Search for the cell housing the specified text and yield its [x, y] center coordinate. 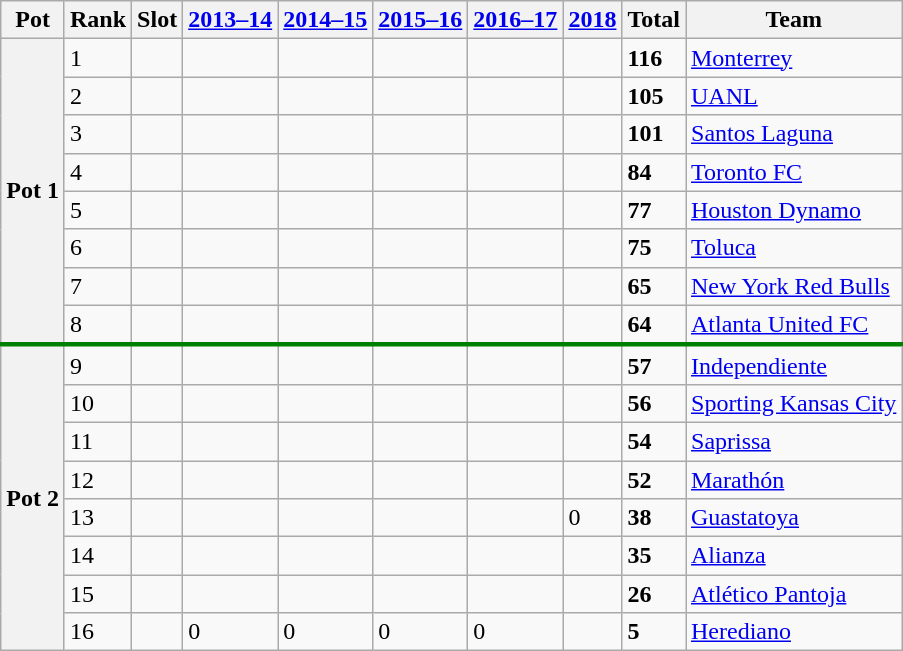
Atlanta United FC [794, 325]
57 [654, 365]
38 [654, 518]
14 [98, 556]
84 [654, 172]
2 [98, 96]
Rank [98, 20]
1 [98, 58]
7 [98, 286]
Monterrey [794, 58]
8 [98, 325]
9 [98, 365]
New York Red Bulls [794, 286]
35 [654, 556]
54 [654, 441]
26 [654, 594]
Herediano [794, 632]
Pot [33, 20]
Total [654, 20]
116 [654, 58]
52 [654, 479]
65 [654, 286]
Guastatoya [794, 518]
64 [654, 325]
6 [98, 248]
Saprissa [794, 441]
77 [654, 210]
Toluca [794, 248]
101 [654, 134]
Houston Dynamo [794, 210]
11 [98, 441]
Alianza [794, 556]
Slot [158, 20]
Atlético Pantoja [794, 594]
UANL [794, 96]
75 [654, 248]
Pot 2 [33, 498]
12 [98, 479]
Santos Laguna [794, 134]
13 [98, 518]
2014–15 [326, 20]
105 [654, 96]
2016–17 [516, 20]
16 [98, 632]
2018 [592, 20]
2015–16 [420, 20]
Toronto FC [794, 172]
Sporting Kansas City [794, 403]
4 [98, 172]
10 [98, 403]
Team [794, 20]
Marathón [794, 479]
3 [98, 134]
2013–14 [230, 20]
15 [98, 594]
Independiente [794, 365]
Pot 1 [33, 192]
56 [654, 403]
